Identify which cell holds the provided text, then report its [x, y] central coordinate. 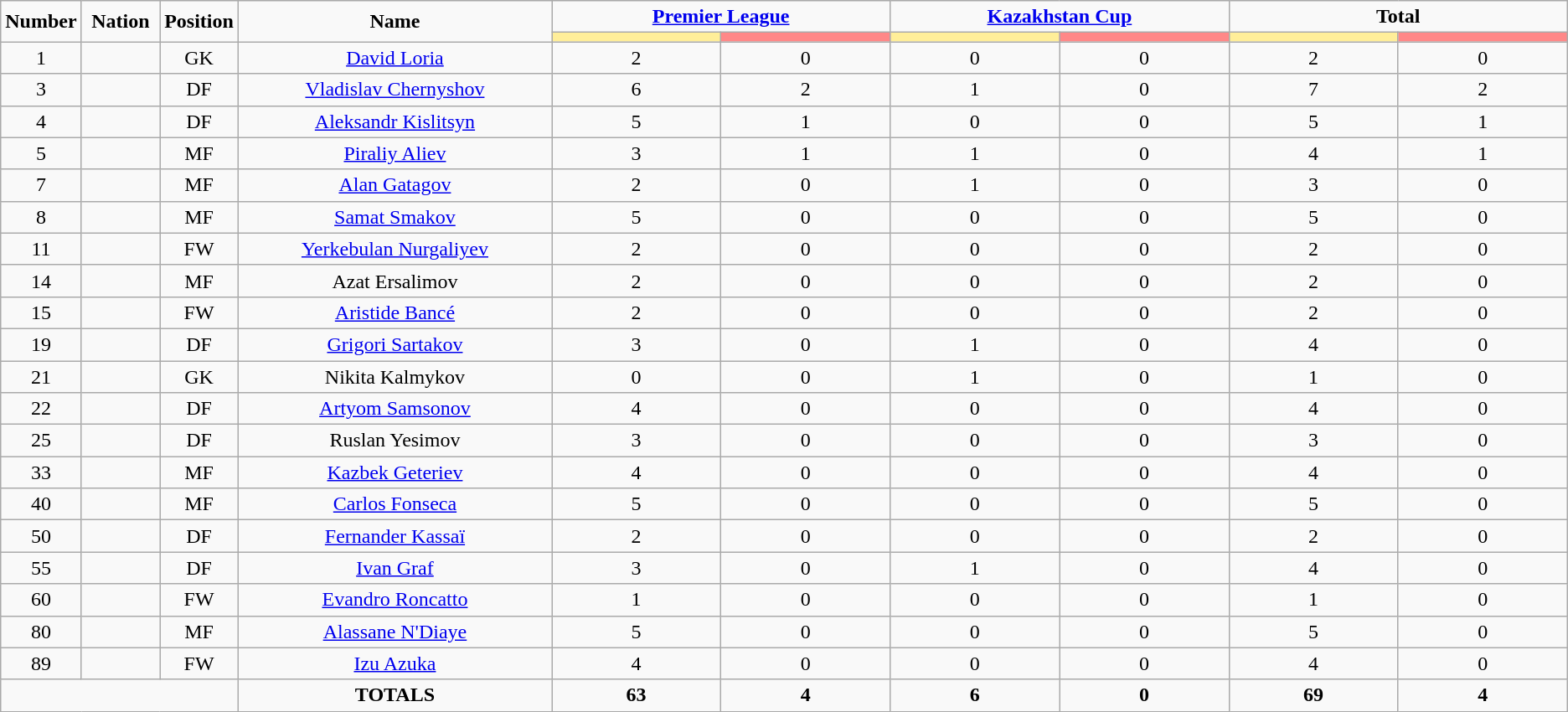
60 [41, 600]
Aleksandr Kislitsyn [395, 121]
Carlos Fonseca [395, 504]
Name [395, 22]
Fernander Kassaï [395, 536]
Total [1398, 17]
14 [41, 281]
Artyom Samsonov [395, 409]
Piraliy Aliev [395, 153]
Evandro Roncatto [395, 600]
Premier League [720, 17]
89 [41, 663]
22 [41, 409]
Alan Gatagov [395, 185]
Samat Smakov [395, 217]
Nikita Kalmykov [395, 376]
Grigori Sartakov [395, 344]
40 [41, 504]
Number [41, 22]
Izu Azuka [395, 663]
Vladislav Chernyshov [395, 90]
69 [1313, 695]
63 [636, 695]
Kazbek Geteriev [395, 472]
8 [41, 217]
Ruslan Yesimov [395, 441]
25 [41, 441]
Aristide Bancé [395, 312]
Nation [121, 22]
Alassane N'Diaye [395, 632]
80 [41, 632]
21 [41, 376]
Azat Ersalimov [395, 281]
55 [41, 568]
Kazakhstan Cup [1060, 17]
19 [41, 344]
Yerkebulan Nurgaliyev [395, 249]
11 [41, 249]
50 [41, 536]
33 [41, 472]
15 [41, 312]
David Loria [395, 58]
Position [199, 22]
TOTALS [395, 695]
Ivan Graf [395, 568]
